Return (x, y) of the center of cell containing provided text 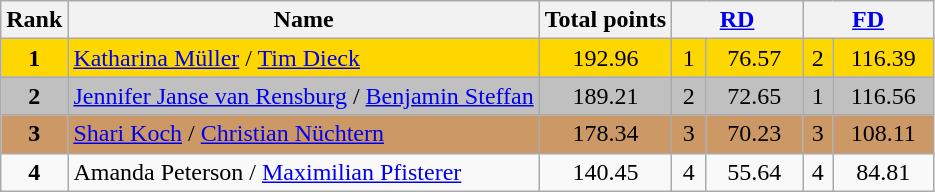
Rank (34, 20)
70.23 (754, 134)
76.57 (754, 58)
84.81 (884, 172)
189.21 (605, 96)
116.39 (884, 58)
178.34 (605, 134)
140.45 (605, 172)
55.64 (754, 172)
116.56 (884, 96)
108.11 (884, 134)
Katharina Müller / Tim Dieck (304, 58)
Total points (605, 20)
Jennifer Janse van Rensburg / Benjamin Steffan (304, 96)
FD (868, 20)
Shari Koch / Christian Nüchtern (304, 134)
192.96 (605, 58)
72.65 (754, 96)
Name (304, 20)
Amanda Peterson / Maximilian Pfisterer (304, 172)
RD (738, 20)
